Extract the [x, y] coordinate from the center of the cell holding the provided text.  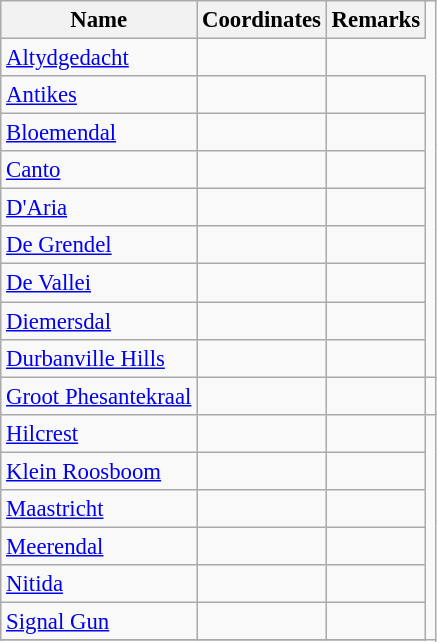
D'Aria [99, 208]
Nitida [99, 584]
Bloemendal [99, 133]
Remarks [376, 20]
De Grendel [99, 245]
Maastricht [99, 509]
Diemersdal [99, 321]
Klein Roosboom [99, 471]
Hilcrest [99, 433]
Coordinates [262, 20]
Durbanville Hills [99, 358]
Altydgedacht [99, 58]
Antikes [99, 95]
Name [99, 20]
De Vallei [99, 283]
Meerendal [99, 546]
Canto [99, 170]
Signal Gun [99, 621]
Groot Phesantekraal [99, 396]
